Identify which cell holds the provided text, then report its (X, Y) central coordinate. 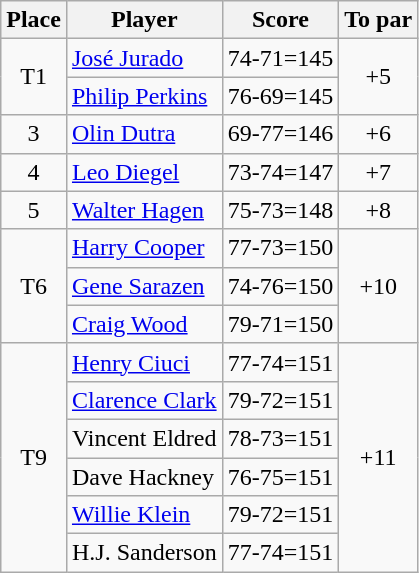
74-76=150 (280, 286)
3 (34, 134)
74-71=145 (280, 58)
T9 (34, 457)
73-74=147 (280, 172)
+7 (378, 172)
Henry Ciuci (144, 362)
H.J. Sanderson (144, 553)
5 (34, 210)
77-73=150 (280, 248)
José Jurado (144, 58)
75-73=148 (280, 210)
78-73=151 (280, 438)
79-71=150 (280, 324)
Place (34, 20)
Philip Perkins (144, 96)
Vincent Eldred (144, 438)
Score (280, 20)
Dave Hackney (144, 477)
+10 (378, 286)
76-69=145 (280, 96)
Player (144, 20)
Clarence Clark (144, 400)
To par (378, 20)
+8 (378, 210)
76-75=151 (280, 477)
4 (34, 172)
Harry Cooper (144, 248)
+5 (378, 77)
T6 (34, 286)
+11 (378, 457)
Walter Hagen (144, 210)
+6 (378, 134)
69-77=146 (280, 134)
Leo Diegel (144, 172)
Olin Dutra (144, 134)
T1 (34, 77)
Craig Wood (144, 324)
Willie Klein (144, 515)
Gene Sarazen (144, 286)
